Capture the cell that displays the provided text and extract its (X, Y) central coordinate. 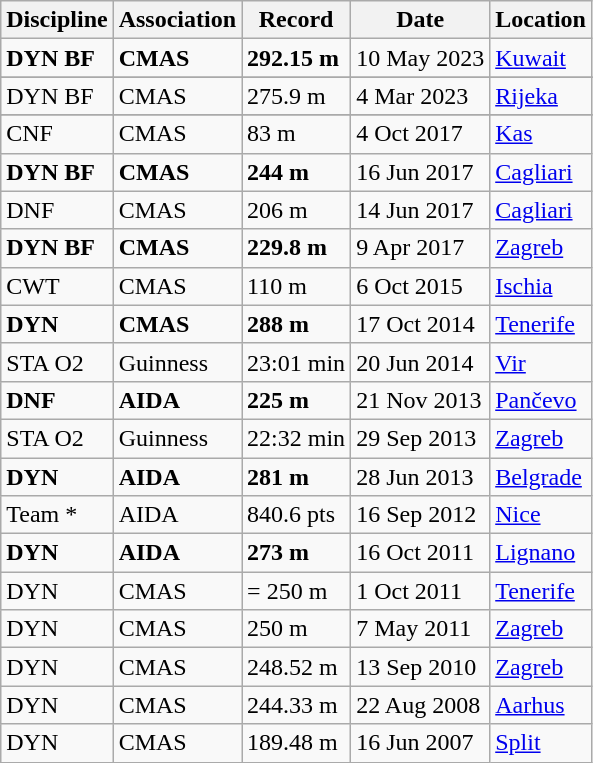
Vir (541, 362)
Discipline (57, 20)
Nice (541, 515)
225 m (296, 400)
16 Oct 2011 (420, 553)
244.33 m (296, 705)
16 Jun 2017 (420, 172)
250 m (296, 629)
17 Oct 2014 (420, 324)
Kuwait (541, 58)
4 Oct 2017 (420, 134)
Association (177, 20)
Team * (57, 515)
206 m (296, 210)
Date (420, 20)
189.48 m (296, 743)
292.15 m (296, 58)
110 m (296, 286)
Kas (541, 134)
10 May 2023 (420, 58)
244 m (296, 172)
16 Sep 2012 (420, 515)
= 250 m (296, 591)
9 Apr 2017 (420, 248)
Record (296, 20)
Rijeka (541, 96)
281 m (296, 477)
Ischia (541, 286)
14 Jun 2017 (420, 210)
Location (541, 20)
Pančevo (541, 400)
Belgrade (541, 477)
CNF (57, 134)
22:32 min (296, 438)
1 Oct 2011 (420, 591)
7 May 2011 (420, 629)
28 Jun 2013 (420, 477)
Aarhus (541, 705)
22 Aug 2008 (420, 705)
248.52 m (296, 667)
83 m (296, 134)
4 Mar 2023 (420, 96)
21 Nov 2013 (420, 400)
Lignano (541, 553)
CWT (57, 286)
275.9 m (296, 96)
13 Sep 2010 (420, 667)
229.8 m (296, 248)
23:01 min (296, 362)
288 m (296, 324)
6 Oct 2015 (420, 286)
29 Sep 2013 (420, 438)
Split (541, 743)
20 Jun 2014 (420, 362)
16 Jun 2007 (420, 743)
840.6 pts (296, 515)
273 m (296, 553)
